Return (X, Y) of the center of cell containing provided text 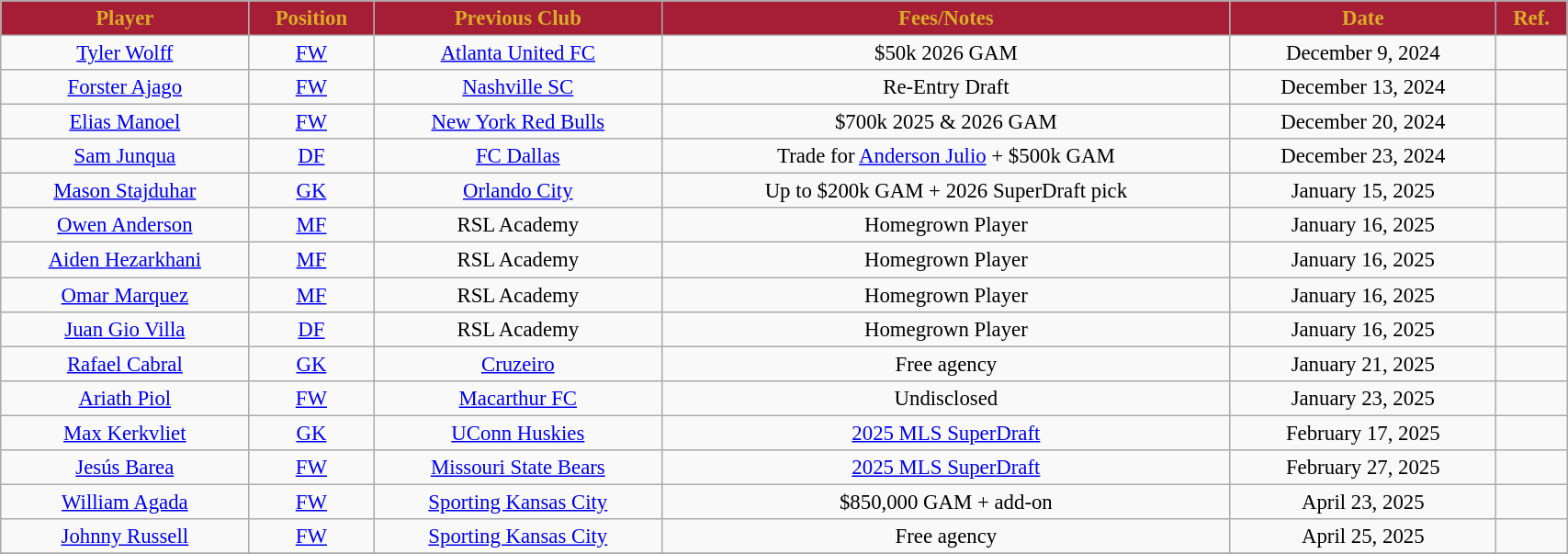
Juan Gio Villa (125, 329)
Aiden Hezarkhani (125, 260)
Player (125, 18)
Undisclosed (946, 398)
New York Red Bulls (518, 122)
January 15, 2025 (1363, 191)
Rafael Cabral (125, 364)
December 13, 2024 (1363, 87)
Nashville SC (518, 87)
Orlando City (518, 191)
Jesús Barea (125, 468)
Previous Club (518, 18)
Atlanta United FC (518, 53)
$50k 2026 GAM (946, 53)
April 23, 2025 (1363, 502)
April 25, 2025 (1363, 537)
Max Kerkvliet (125, 433)
January 21, 2025 (1363, 364)
Date (1363, 18)
Trade for Anderson Julio + $500k GAM (946, 156)
$850,000 GAM + add-on (946, 502)
Mason Stajduhar (125, 191)
Ariath Piol (125, 398)
Up to $200k GAM + 2026 SuperDraft pick (946, 191)
Sam Junqua (125, 156)
Position (311, 18)
December 20, 2024 (1363, 122)
Owen Anderson (125, 225)
Forster Ajago (125, 87)
William Agada (125, 502)
Fees/Notes (946, 18)
Elias Manoel (125, 122)
FC Dallas (518, 156)
December 9, 2024 (1363, 53)
Cruzeiro (518, 364)
February 17, 2025 (1363, 433)
Tyler Wolff (125, 53)
Johnny Russell (125, 537)
Macarthur FC (518, 398)
Ref. (1532, 18)
December 23, 2024 (1363, 156)
Omar Marquez (125, 295)
Missouri State Bears (518, 468)
January 23, 2025 (1363, 398)
$700k 2025 & 2026 GAM (946, 122)
February 27, 2025 (1363, 468)
Re-Entry Draft (946, 87)
UConn Huskies (518, 433)
